For the text-containing cell, return its midpoint in [x, y] coordinate format. 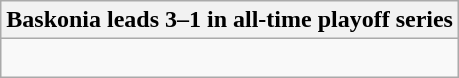
Baskonia leads 3–1 in all-time playoff series [230, 20]
